Scan for the cell matching the given text and deliver its (x, y) coordinate at center. 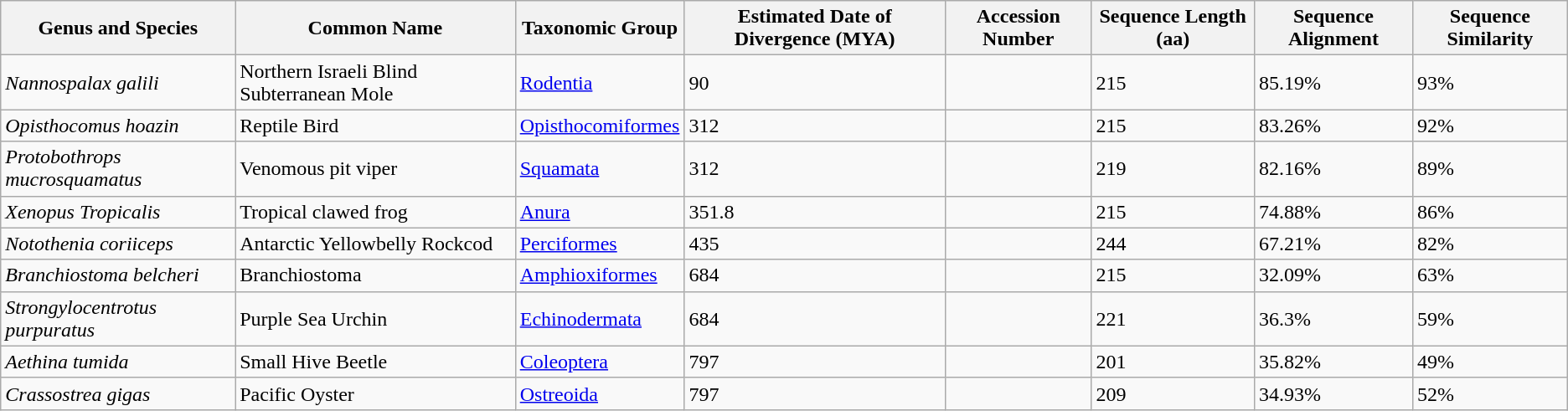
Small Hive Beetle (375, 362)
Coleoptera (600, 362)
244 (1173, 244)
Sequence Alignment (1333, 28)
92% (1489, 126)
Crassostrea gigas (118, 393)
Amphioxiformes (600, 275)
201 (1173, 362)
Xenopus Tropicalis (118, 212)
Notothenia coriiceps (118, 244)
Squamata (600, 169)
83.26% (1333, 126)
Accession Number (1019, 28)
Reptile Bird (375, 126)
32.09% (1333, 275)
36.3% (1333, 318)
Genus and Species (118, 28)
Purple Sea Urchin (375, 318)
86% (1489, 212)
Sequence Similarity (1489, 28)
Tropical clawed frog (375, 212)
63% (1489, 275)
Northern Israeli Blind Subterranean Mole (375, 82)
49% (1489, 362)
82% (1489, 244)
Aethina tumida (118, 362)
351.8 (815, 212)
82.16% (1333, 169)
85.19% (1333, 82)
Opisthocomiformes (600, 126)
93% (1489, 82)
Taxonomic Group (600, 28)
34.93% (1333, 393)
Estimated Date of Divergence (MYA) (815, 28)
Pacific Oyster (375, 393)
35.82% (1333, 362)
Venomous pit viper (375, 169)
Protobothrops mucrosquamatus (118, 169)
Rodentia (600, 82)
435 (815, 244)
209 (1173, 393)
Common Name (375, 28)
Perciformes (600, 244)
89% (1489, 169)
Anura (600, 212)
Strongylocentrotus purpuratus (118, 318)
74.88% (1333, 212)
219 (1173, 169)
52% (1489, 393)
Echinodermata (600, 318)
Opisthocomus hoazin (118, 126)
221 (1173, 318)
67.21% (1333, 244)
Nannospalax galili (118, 82)
Sequence Length (aa) (1173, 28)
Ostreoida (600, 393)
59% (1489, 318)
Branchiostoma belcheri (118, 275)
90 (815, 82)
Antarctic Yellowbelly Rockcod (375, 244)
Branchiostoma (375, 275)
